From the cell containing the given text, extract its center point as (x, y) coordinate. 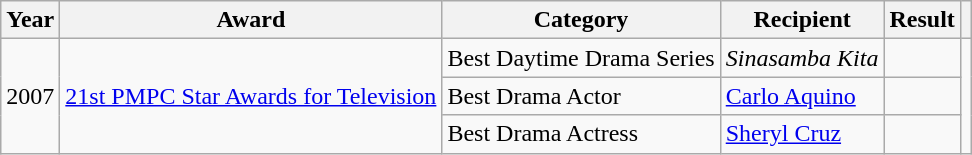
21st PMPC Star Awards for Television (251, 96)
Award (251, 20)
Result (922, 20)
Sheryl Cruz (802, 134)
Carlo Aquino (802, 96)
Sinasamba Kita (802, 58)
Best Drama Actress (581, 134)
Recipient (802, 20)
Year (30, 20)
Best Drama Actor (581, 96)
2007 (30, 96)
Best Daytime Drama Series (581, 58)
Category (581, 20)
